For the text-containing cell, return its midpoint in [x, y] coordinate format. 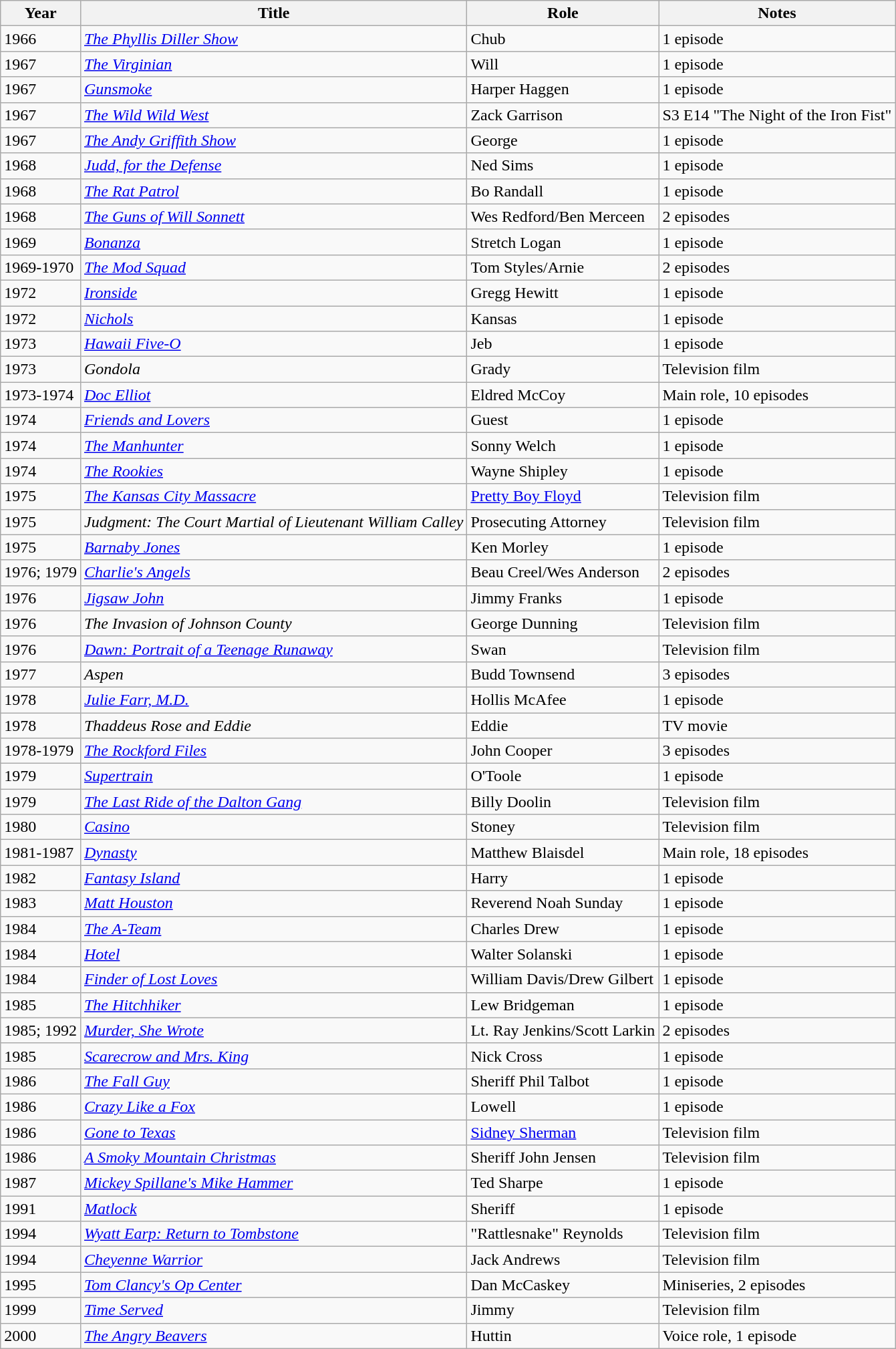
Matt Houston [273, 903]
The Last Ride of the Dalton Gang [273, 802]
Notes [777, 13]
Swan [563, 649]
Judd, for the Defense [273, 166]
Crazy Like a Fox [273, 1106]
Walter Solanski [563, 954]
The Fall Guy [273, 1081]
Bo Randall [563, 191]
S3 E14 "The Night of the Iron Fist" [777, 115]
Jack Andrews [563, 1259]
Hotel [273, 954]
Jeb [563, 344]
Mickey Spillane's Mike Hammer [273, 1183]
1966 [41, 39]
Cheyenne Warrior [273, 1259]
Gunsmoke [273, 90]
TV movie [777, 725]
1973-1974 [41, 395]
Zack Garrison [563, 115]
Jimmy [563, 1310]
Wyatt Earp: Return to Tombstone [273, 1234]
Lew Bridgeman [563, 1005]
The Mod Squad [273, 267]
Wayne Shipley [563, 471]
William Davis/Drew Gilbert [563, 980]
The Hitchhiker [273, 1005]
Tom Clancy's Op Center [273, 1285]
A Smoky Mountain Christmas [273, 1158]
Matthew Blaisdel [563, 853]
Dynasty [273, 853]
Budd Townsend [563, 674]
The Invasion of Johnson County [273, 623]
Aspen [273, 674]
Charles Drew [563, 929]
Year [41, 13]
1969 [41, 242]
Nick Cross [563, 1056]
Will [563, 64]
The Virginian [273, 64]
Hollis McAfee [563, 700]
The Rockford Files [273, 751]
Ted Sharpe [563, 1183]
1983 [41, 903]
Fantasy Island [273, 878]
The Rat Patrol [273, 191]
Tom Styles/Arnie [563, 267]
The A-Team [273, 929]
The Kansas City Massacre [273, 496]
Matlock [273, 1209]
1980 [41, 827]
Time Served [273, 1310]
Ironside [273, 293]
The Phyllis Diller Show [273, 39]
Sheriff Phil Talbot [563, 1081]
Eldred McCoy [563, 395]
Gone to Texas [273, 1133]
The Andy Griffith Show [273, 140]
Casino [273, 827]
Sheriff [563, 1209]
1991 [41, 1209]
Eddie [563, 725]
Barnaby Jones [273, 547]
Pretty Boy Floyd [563, 496]
Stoney [563, 827]
The Angry Beavers [273, 1336]
Harry [563, 878]
The Rookies [273, 471]
Title [273, 13]
1987 [41, 1183]
Beau Creel/Wes Anderson [563, 573]
Gondola [273, 369]
Main role, 18 episodes [777, 853]
Huttin [563, 1336]
Voice role, 1 episode [777, 1336]
Scarecrow and Mrs. King [273, 1056]
Lowell [563, 1106]
Bonanza [273, 242]
Thaddeus Rose and Eddie [273, 725]
Ken Morley [563, 547]
Guest [563, 420]
Main role, 10 episodes [777, 395]
1981-1987 [41, 853]
Role [563, 13]
Miniseries, 2 episodes [777, 1285]
Grady [563, 369]
Julie Farr, M.D. [273, 700]
1978-1979 [41, 751]
The Manhunter [273, 446]
Prosecuting Attorney [563, 522]
1985; 1992 [41, 1030]
The Wild Wild West [273, 115]
Harper Haggen [563, 90]
1977 [41, 674]
Jimmy Franks [563, 598]
1982 [41, 878]
Dawn: Portrait of a Teenage Runaway [273, 649]
Reverend Noah Sunday [563, 903]
Charlie's Angels [273, 573]
Billy Doolin [563, 802]
Dan McCaskey [563, 1285]
Friends and Lovers [273, 420]
George Dunning [563, 623]
1969-1970 [41, 267]
Hawaii Five-O [273, 344]
"Rattlesnake" Reynolds [563, 1234]
John Cooper [563, 751]
George [563, 140]
Sidney Sherman [563, 1133]
Finder of Lost Loves [273, 980]
Nichols [273, 319]
1995 [41, 1285]
Doc Elliot [273, 395]
Gregg Hewitt [563, 293]
Ned Sims [563, 166]
1999 [41, 1310]
2000 [41, 1336]
Kansas [563, 319]
Chub [563, 39]
Lt. Ray Jenkins/Scott Larkin [563, 1030]
Sonny Welch [563, 446]
Judgment: The Court Martial of Lieutenant William Calley [273, 522]
Supertrain [273, 776]
Wes Redford/Ben Merceen [563, 216]
The Guns of Will Sonnett [273, 216]
Jigsaw John [273, 598]
Sheriff John Jensen [563, 1158]
Stretch Logan [563, 242]
Murder, She Wrote [273, 1030]
O'Toole [563, 776]
1976; 1979 [41, 573]
